Return the [X, Y] coordinate for the center point of the cell that contains the specified text.  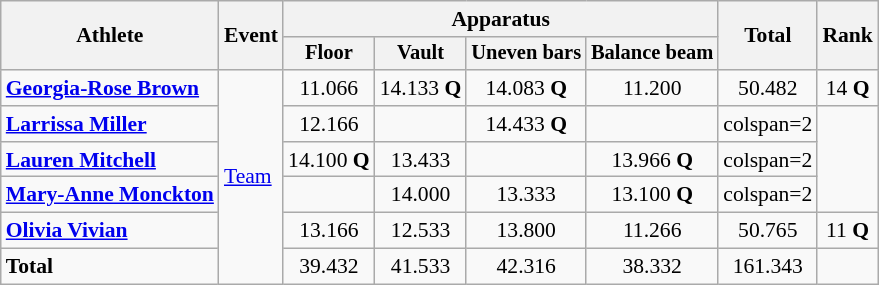
12.533 [421, 231]
50.482 [768, 88]
13.166 [329, 231]
13.966 Q [652, 160]
161.343 [768, 267]
39.432 [329, 267]
Lauren Mitchell [110, 160]
11.266 [652, 231]
Team [251, 177]
14.433 Q [526, 124]
Floor [329, 54]
11.066 [329, 88]
Larrissa Miller [110, 124]
13.100 Q [652, 195]
12.166 [329, 124]
50.765 [768, 231]
11 Q [848, 231]
Mary-Anne Monckton [110, 195]
41.533 [421, 267]
14.100 Q [329, 160]
38.332 [652, 267]
14.000 [421, 195]
13.433 [421, 160]
42.316 [526, 267]
11.200 [652, 88]
14.083 Q [526, 88]
Georgia-Rose Brown [110, 88]
Olivia Vivian [110, 231]
14.133 Q [421, 88]
Vault [421, 54]
Athlete [110, 36]
Event [251, 36]
13.333 [526, 195]
Apparatus [500, 19]
Uneven bars [526, 54]
Balance beam [652, 54]
14 Q [848, 88]
Rank [848, 36]
13.800 [526, 231]
